Scan for the cell matching the given text and deliver its (X, Y) coordinate at center. 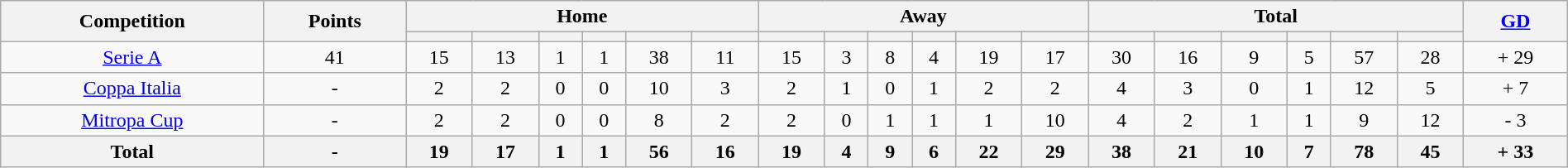
56 (659, 151)
+ 7 (1516, 89)
+ 33 (1516, 151)
Mitropa Cup (132, 120)
57 (1364, 57)
Competition (132, 22)
Coppa Italia (132, 89)
Home (582, 17)
13 (505, 57)
7 (1308, 151)
22 (988, 151)
28 (1430, 57)
Away (923, 17)
41 (335, 57)
45 (1430, 151)
11 (725, 57)
Points (335, 22)
GD (1516, 22)
6 (935, 151)
21 (1188, 151)
30 (1121, 57)
- 3 (1516, 120)
+ 29 (1516, 57)
78 (1364, 151)
Serie A (132, 57)
29 (1055, 151)
